Identify which cell holds the provided text, then report its [X, Y] central coordinate. 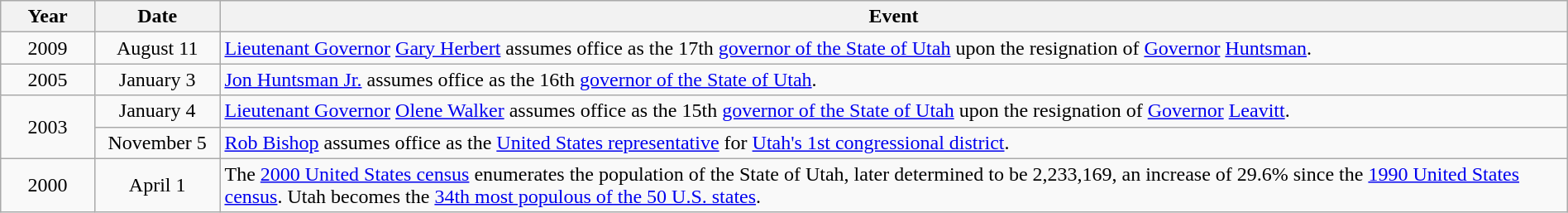
Event [893, 17]
August 11 [157, 48]
2009 [48, 48]
Jon Huntsman Jr. assumes office as the 16th governor of the State of Utah. [893, 80]
Rob Bishop assumes office as the United States representative for Utah's 1st congressional district. [893, 143]
November 5 [157, 143]
Lieutenant Governor Gary Herbert assumes office as the 17th governor of the State of Utah upon the resignation of Governor Huntsman. [893, 48]
January 3 [157, 80]
2003 [48, 127]
Lieutenant Governor Olene Walker assumes office as the 15th governor of the State of Utah upon the resignation of Governor Leavitt. [893, 111]
Year [48, 17]
Date [157, 17]
April 1 [157, 186]
2005 [48, 80]
January 4 [157, 111]
2000 [48, 186]
